Identify which cell holds the provided text, then report its (x, y) central coordinate. 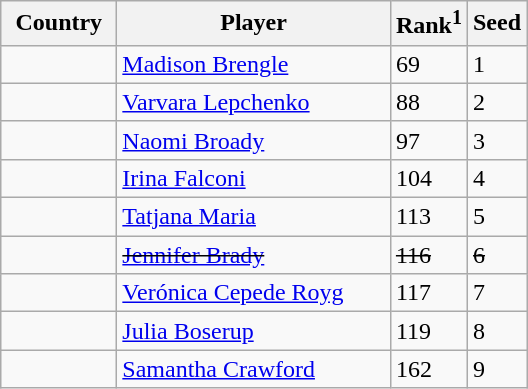
4 (496, 178)
104 (428, 178)
Tatjana Maria (254, 217)
116 (428, 255)
Julia Boserup (254, 331)
113 (428, 217)
Naomi Broady (254, 140)
88 (428, 102)
9 (496, 369)
117 (428, 293)
Madison Brengle (254, 64)
Rank1 (428, 24)
Irina Falconi (254, 178)
Country (59, 24)
Varvara Lepchenko (254, 102)
97 (428, 140)
7 (496, 293)
Verónica Cepede Royg (254, 293)
69 (428, 64)
Player (254, 24)
6 (496, 255)
3 (496, 140)
119 (428, 331)
162 (428, 369)
2 (496, 102)
Seed (496, 24)
Samantha Crawford (254, 369)
1 (496, 64)
8 (496, 331)
5 (496, 217)
Jennifer Brady (254, 255)
